For the text-containing cell, return its midpoint in [X, Y] coordinate format. 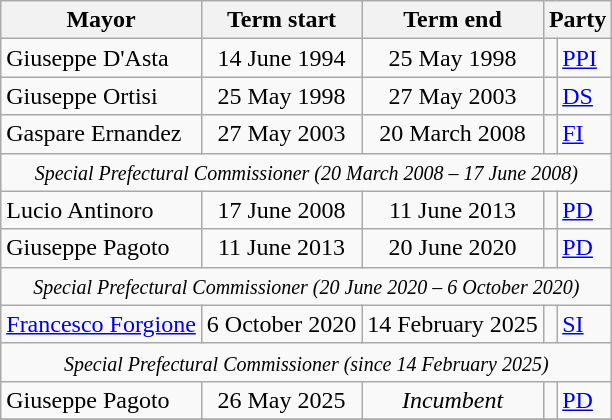
14 June 1994 [281, 58]
6 October 2020 [281, 324]
Special Prefectural Commissioner (since 14 February 2025) [306, 362]
Term end [453, 20]
14 February 2025 [453, 324]
FI [584, 134]
26 May 2025 [281, 400]
Special Prefectural Commissioner (20 March 2008 – 17 June 2008) [306, 172]
Term start [281, 20]
Gaspare Ernandez [102, 134]
Francesco Forgione [102, 324]
SI [584, 324]
20 March 2008 [453, 134]
Party [577, 20]
Special Prefectural Commissioner (20 June 2020 – 6 October 2020) [306, 286]
17 June 2008 [281, 210]
Mayor [102, 20]
Incumbent [453, 400]
Giuseppe D'Asta [102, 58]
Giuseppe Ortisi [102, 96]
20 June 2020 [453, 248]
Lucio Antinoro [102, 210]
PPI [584, 58]
DS [584, 96]
